Output the [X, Y] coordinate of the center of the cell containing the given text.  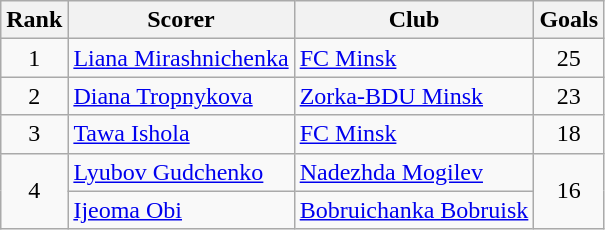
Scorer [181, 20]
Goals [569, 20]
3 [34, 134]
18 [569, 134]
Club [414, 20]
Lyubov Gudchenko [181, 172]
Diana Tropnykova [181, 96]
23 [569, 96]
4 [34, 191]
Nadezhda Mogilev [414, 172]
Bobruichanka Bobruisk [414, 210]
Rank [34, 20]
25 [569, 58]
Ijeoma Obi [181, 210]
Tawa Ishola [181, 134]
16 [569, 191]
2 [34, 96]
Liana Mirashnichenka [181, 58]
1 [34, 58]
Zorka-BDU Minsk [414, 96]
